Locate the cell with the specified text and output its [x, y] center coordinate. 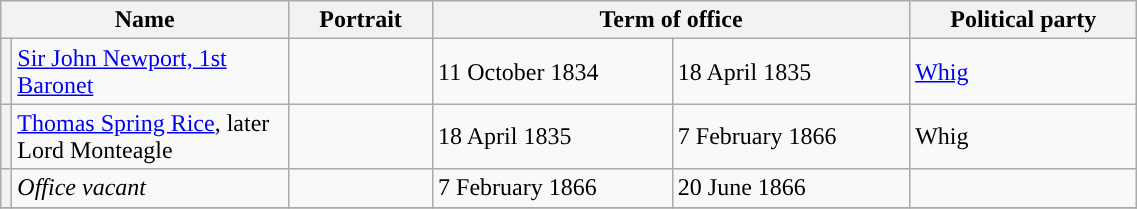
Political party [1024, 20]
11 October 1834 [553, 72]
Sir John Newport, 1st Baronet [150, 72]
20 June 1866 [790, 188]
Thomas Spring Rice, later Lord Monteagle [150, 136]
Term of office [672, 20]
Office vacant [150, 188]
Name [145, 20]
Portrait [361, 20]
